Find where the given text appears and provide that cell's center as [x, y] coordinate. 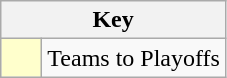
Teams to Playoffs [134, 58]
Key [114, 20]
